Output the (X, Y) coordinate of the center of the cell containing the given text.  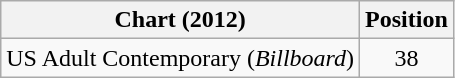
Chart (2012) (180, 20)
Position (407, 20)
38 (407, 58)
US Adult Contemporary (Billboard) (180, 58)
